Locate the cell with the specified text and output its [x, y] center coordinate. 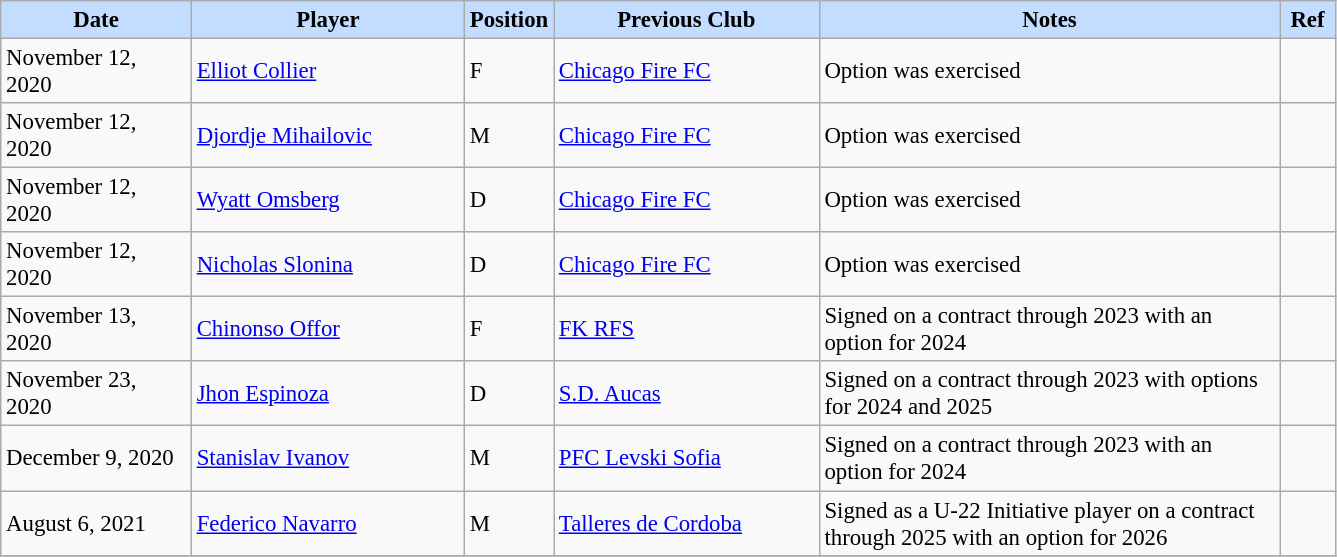
Chinonso Offor [328, 330]
PFC Levski Sofia [687, 458]
Position [508, 20]
Talleres de Cordoba [687, 524]
Signed as a U-22 Initiative player on a contract through 2025 with an option for 2026 [1050, 524]
Previous Club [687, 20]
Ref [1308, 20]
Signed on a contract through 2023 with options for 2024 and 2025 [1050, 394]
November 13, 2020 [96, 330]
Djordje Mihailovic [328, 136]
Elliot Collier [328, 72]
August 6, 2021 [96, 524]
Nicholas Slonina [328, 264]
FK RFS [687, 330]
Wyatt Omsberg [328, 200]
Stanislav Ivanov [328, 458]
Player [328, 20]
December 9, 2020 [96, 458]
Date [96, 20]
November 23, 2020 [96, 394]
Notes [1050, 20]
Jhon Espinoza [328, 394]
Federico Navarro [328, 524]
S.D. Aucas [687, 394]
